Locate the cell with the specified text and output its [x, y] center coordinate. 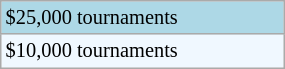
$25,000 tournaments [142, 17]
$10,000 tournaments [142, 51]
